Scan for the cell matching the given text and deliver its [x, y] coordinate at center. 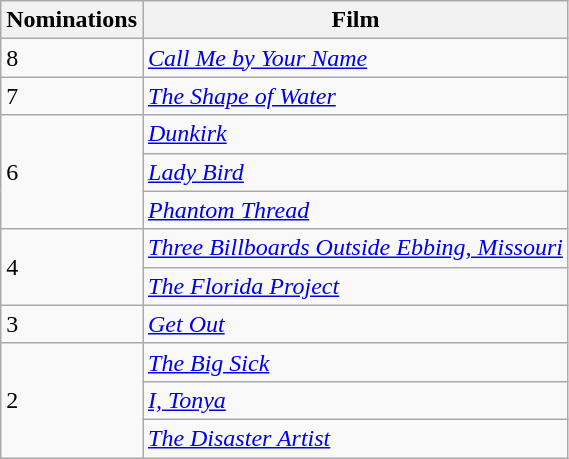
6 [72, 172]
Dunkirk [355, 134]
The Shape of Water [355, 96]
Three Billboards Outside Ebbing, Missouri [355, 248]
The Disaster Artist [355, 438]
8 [72, 58]
2 [72, 400]
7 [72, 96]
Get Out [355, 324]
Nominations [72, 20]
Call Me by Your Name [355, 58]
4 [72, 267]
The Big Sick [355, 362]
Phantom Thread [355, 210]
3 [72, 324]
Film [355, 20]
I, Tonya [355, 400]
Lady Bird [355, 172]
The Florida Project [355, 286]
